Output the [x, y] coordinate of the center of the cell containing the given text.  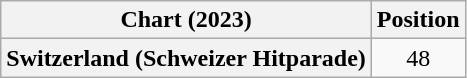
Position [418, 20]
Switzerland (Schweizer Hitparade) [186, 58]
48 [418, 58]
Chart (2023) [186, 20]
